From the cell containing the given text, extract its center point as (x, y) coordinate. 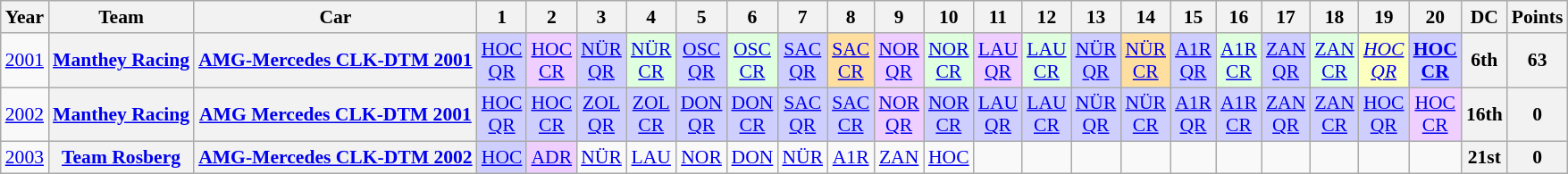
2 (551, 17)
A1R (851, 158)
Team (122, 17)
10 (949, 17)
19 (1384, 17)
16 (1238, 17)
2003 (25, 158)
8 (851, 17)
AMG-Mercedes CLK-DTM 2001 (336, 61)
17 (1286, 17)
4 (651, 17)
ZOLCR (651, 114)
AMG Mercedes CLK-DTM 2001 (336, 114)
Car (336, 17)
18 (1334, 17)
5 (702, 17)
DONQR (702, 114)
DONCR (752, 114)
1 (502, 17)
NOR (702, 158)
AMG-Mercedes CLK-DTM 2002 (336, 158)
DC (1485, 17)
16th (1485, 114)
20 (1435, 17)
11 (998, 17)
6 (752, 17)
63 (1538, 61)
DON (752, 158)
15 (1194, 17)
2001 (25, 61)
Points (1538, 17)
LAU (651, 158)
OSCQR (702, 61)
9 (899, 17)
6th (1485, 61)
3 (601, 17)
12 (1046, 17)
14 (1145, 17)
7 (802, 17)
ZAN (899, 158)
ZOLQR (601, 114)
ADR (551, 158)
Team Rosberg (122, 158)
21st (1485, 158)
2002 (25, 114)
13 (1096, 17)
Year (25, 17)
OSCCR (752, 61)
